Pinpoint the cell where the given text exists, returning its (X, Y) midpoint coordinate. 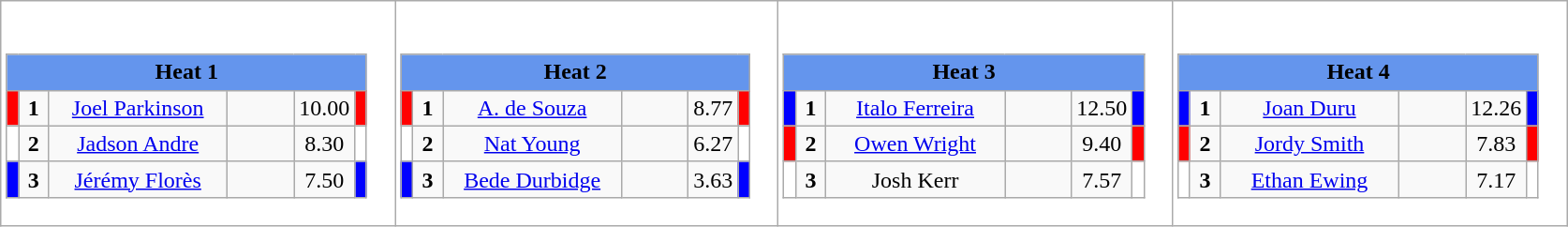
Nat Young (532, 144)
8.30 (324, 144)
Heat 2 (575, 72)
7.57 (1102, 179)
Heat 1 (186, 72)
A. de Souza (532, 108)
6.27 (714, 144)
Owen Wright (916, 144)
Heat 4 (1358, 72)
Heat 1 1 Joel Parkinson 10.00 2 Jadson Andre 8.30 3 Jérémy Florès 7.50 (199, 113)
Heat 2 1 A. de Souza 8.77 2 Nat Young 6.27 3 Bede Durbidge 3.63 (586, 113)
Jadson Andre (139, 144)
Bede Durbidge (532, 179)
3.63 (714, 179)
7.50 (324, 179)
Italo Ferreira (916, 108)
Jordy Smith (1309, 144)
7.17 (1497, 179)
Ethan Ewing (1309, 179)
12.50 (1102, 108)
10.00 (324, 108)
Jérémy Florès (139, 179)
Joel Parkinson (139, 108)
Heat 4 1 Joan Duru 12.26 2 Jordy Smith 7.83 3 Ethan Ewing 7.17 (1369, 113)
8.77 (714, 108)
9.40 (1102, 144)
Heat 3 1 Italo Ferreira 12.50 2 Owen Wright 9.40 3 Josh Kerr 7.57 (976, 113)
7.83 (1497, 144)
12.26 (1497, 108)
Josh Kerr (916, 179)
Heat 3 (964, 72)
Joan Duru (1309, 108)
